Pinpoint the cell where the given text exists, returning its [x, y] midpoint coordinate. 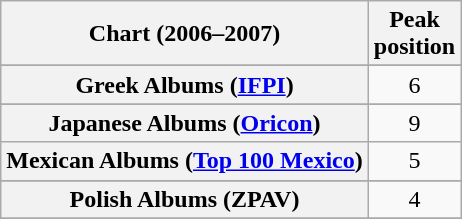
Japanese Albums (Oricon) [185, 123]
Greek Albums (IFPI) [185, 85]
Peakposition [414, 34]
9 [414, 123]
5 [414, 161]
Mexican Albums (Top 100 Mexico) [185, 161]
6 [414, 85]
Chart (2006–2007) [185, 34]
4 [414, 199]
Polish Albums (ZPAV) [185, 199]
